Determine the (X, Y) coordinate at the center of the cell enclosing the given text.  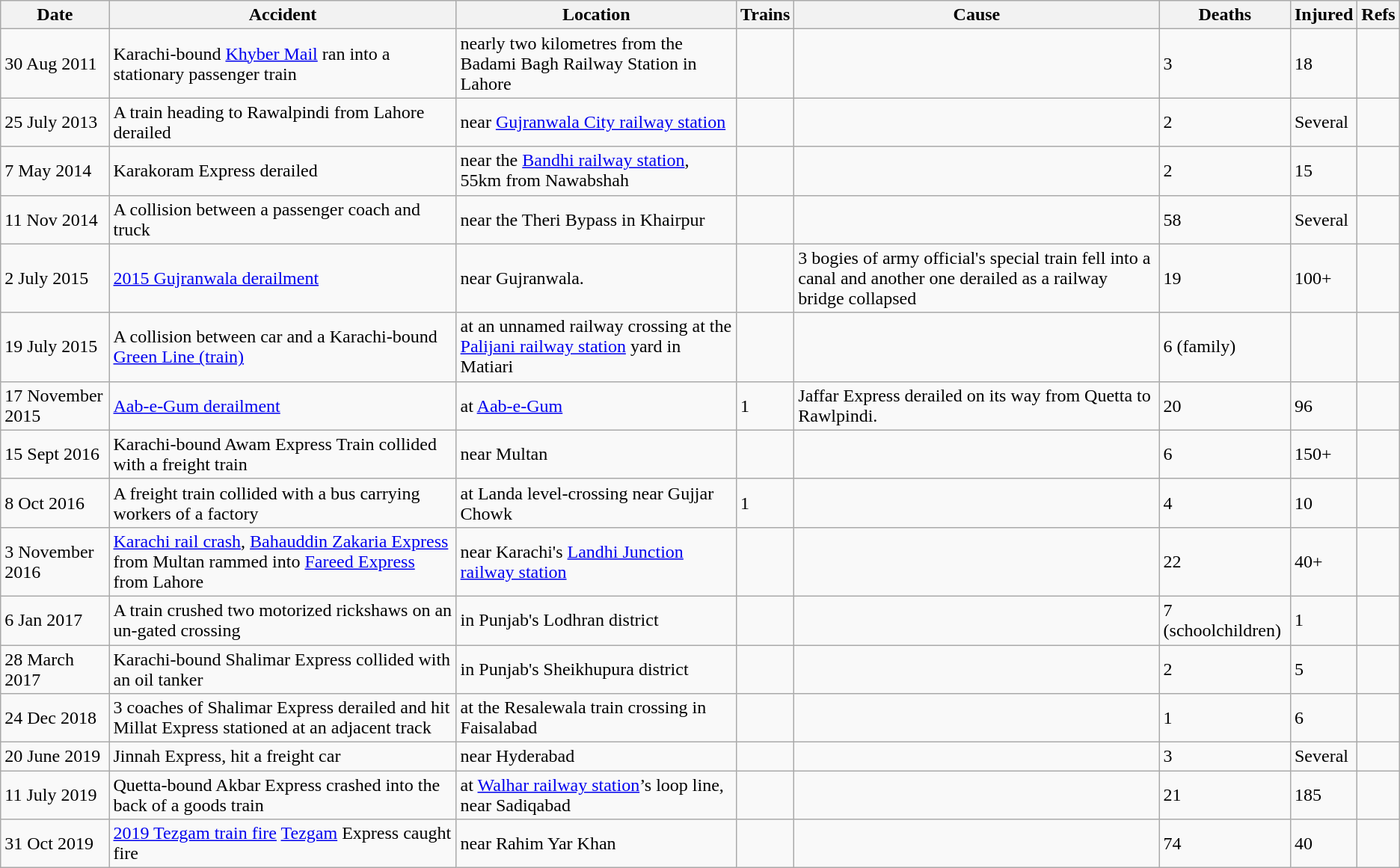
near Gujranwala. (596, 278)
40 (1324, 843)
Karachi-bound Awam Express Train collided with a freight train (283, 455)
185 (1324, 795)
Trains (764, 15)
Deaths (1225, 15)
Karakoram Express derailed (283, 170)
at Landa level-crossing near Gujjar Chowk (596, 502)
2 July 2015 (55, 278)
A freight train collided with a bus carrying workers of a factory (283, 502)
Accident (283, 15)
8 Oct 2016 (55, 502)
2019 Tezgam train fire Tezgam Express caught fire (283, 843)
7 (schoolchildren) (1225, 621)
near Multan (596, 455)
15 Sept 2016 (55, 455)
28 March 2017 (55, 668)
18 (1324, 64)
at Aab-e-Gum (596, 405)
96 (1324, 405)
15 (1324, 170)
3 November 2016 (55, 561)
Aab-e-Gum derailment (283, 405)
3 bogies of army official's special train fell into a canal and another one derailed as a railway bridge collapsed (977, 278)
Karachi-bound Khyber Mail ran into a stationary passenger train (283, 64)
Jinnah Express, hit a freight car (283, 757)
31 Oct 2019 (55, 843)
nearly two kilometres from the Badami Bagh Railway Station in Lahore (596, 64)
40+ (1324, 561)
near Rahim Yar Khan (596, 843)
A train heading to Rawalpindi from Lahore derailed (283, 123)
25 July 2013 (55, 123)
19 (1225, 278)
10 (1324, 502)
Date (55, 15)
Karachi-bound Shalimar Express collided with an oil tanker (283, 668)
30 Aug 2011 (55, 64)
5 (1324, 668)
near Karachi's Landhi Junction railway station (596, 561)
A collision between a passenger coach and truck (283, 220)
58 (1225, 220)
A train crushed two motorized rickshaws on an un-gated crossing (283, 621)
at an unnamed railway crossing at the Palijani railway station yard in Matiari (596, 347)
A collision between car and a Karachi-bound Green Line (train) (283, 347)
7 May 2014 (55, 170)
near Hyderabad (596, 757)
6 Jan 2017 (55, 621)
Location (596, 15)
Karachi rail crash, Bahauddin Zakaria Express from Multan rammed into Fareed Express from Lahore (283, 561)
near the Theri Bypass in Khairpur (596, 220)
Quetta-bound Akbar Express crashed into the back of a goods train (283, 795)
in Punjab's Lodhran district (596, 621)
Refs (1378, 15)
Jaffar Express derailed on its way from Quetta to Rawlpindi. (977, 405)
74 (1225, 843)
2015 Gujranwala derailment (283, 278)
6 (family) (1225, 347)
4 (1225, 502)
20 June 2019 (55, 757)
Cause (977, 15)
22 (1225, 561)
near Gujranwala City railway station (596, 123)
in Punjab's Sheikhupura district (596, 668)
17 November 2015 (55, 405)
near the Bandhi railway station, 55km from Nawabshah (596, 170)
150+ (1324, 455)
at Walhar railway station’s loop line, near Sadiqabad (596, 795)
21 (1225, 795)
11 Nov 2014 (55, 220)
24 Dec 2018 (55, 718)
19 July 2015 (55, 347)
Injured (1324, 15)
at the Resalewala train crossing in Faisalabad (596, 718)
11 July 2019 (55, 795)
3 coaches of Shalimar Express derailed and hit Millat Express stationed at an adjacent track (283, 718)
20 (1225, 405)
100+ (1324, 278)
